Provide the (X, Y) coordinate of the cell's center where the given text is located.  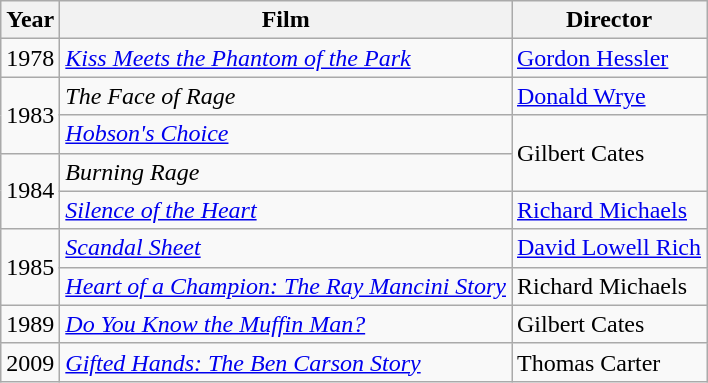
1983 (30, 115)
Director (610, 20)
1984 (30, 191)
The Face of Rage (286, 96)
2009 (30, 362)
1978 (30, 58)
Do You Know the Muffin Man? (286, 324)
Film (286, 20)
Donald Wrye (610, 96)
David Lowell Rich (610, 248)
1985 (30, 267)
Hobson's Choice (286, 134)
Kiss Meets the Phantom of the Park (286, 58)
Gifted Hands: The Ben Carson Story (286, 362)
Heart of a Champion: The Ray Mancini Story (286, 286)
Year (30, 20)
Burning Rage (286, 172)
Gordon Hessler (610, 58)
1989 (30, 324)
Thomas Carter (610, 362)
Scandal Sheet (286, 248)
Silence of the Heart (286, 210)
